Determine the (X, Y) coordinate at the center of the cell enclosing the given text.  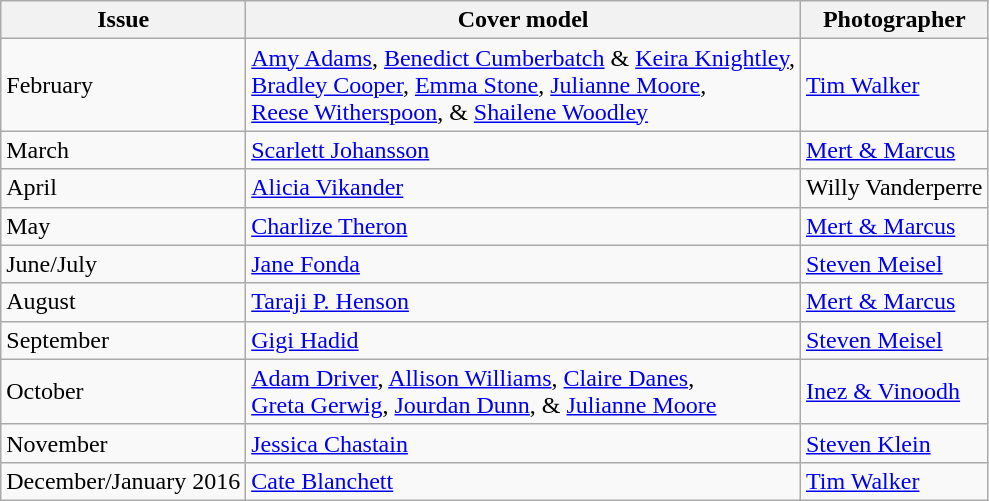
December/January 2016 (124, 481)
June/July (124, 264)
Taraji P. Henson (524, 302)
Gigi Hadid (524, 340)
October (124, 392)
March (124, 150)
Cover model (524, 20)
Photographer (894, 20)
Jessica Chastain (524, 443)
May (124, 226)
February (124, 85)
Willy Vanderperre (894, 188)
Inez & Vinoodh (894, 392)
Charlize Theron (524, 226)
Cate Blanchett (524, 481)
Adam Driver, Allison Williams, Claire Danes,Greta Gerwig, Jourdan Dunn, & Julianne Moore (524, 392)
Scarlett Johansson (524, 150)
Alicia Vikander (524, 188)
Steven Klein (894, 443)
September (124, 340)
Issue (124, 20)
Jane Fonda (524, 264)
April (124, 188)
November (124, 443)
August (124, 302)
Amy Adams, Benedict Cumberbatch & Keira Knightley,Bradley Cooper, Emma Stone, Julianne Moore,Reese Witherspoon, & Shailene Woodley (524, 85)
